Determine the (X, Y) coordinate at the center of the cell enclosing the given text.  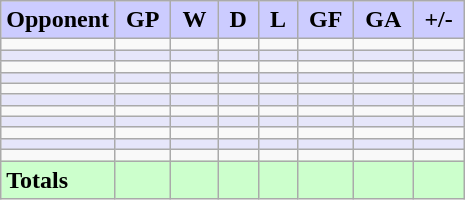
Totals (58, 179)
D (238, 20)
GP (143, 20)
GA (384, 20)
L (278, 20)
+/- (438, 20)
Opponent (58, 20)
GF (325, 20)
W (194, 20)
